From the cell containing the given text, extract its center point as [X, Y] coordinate. 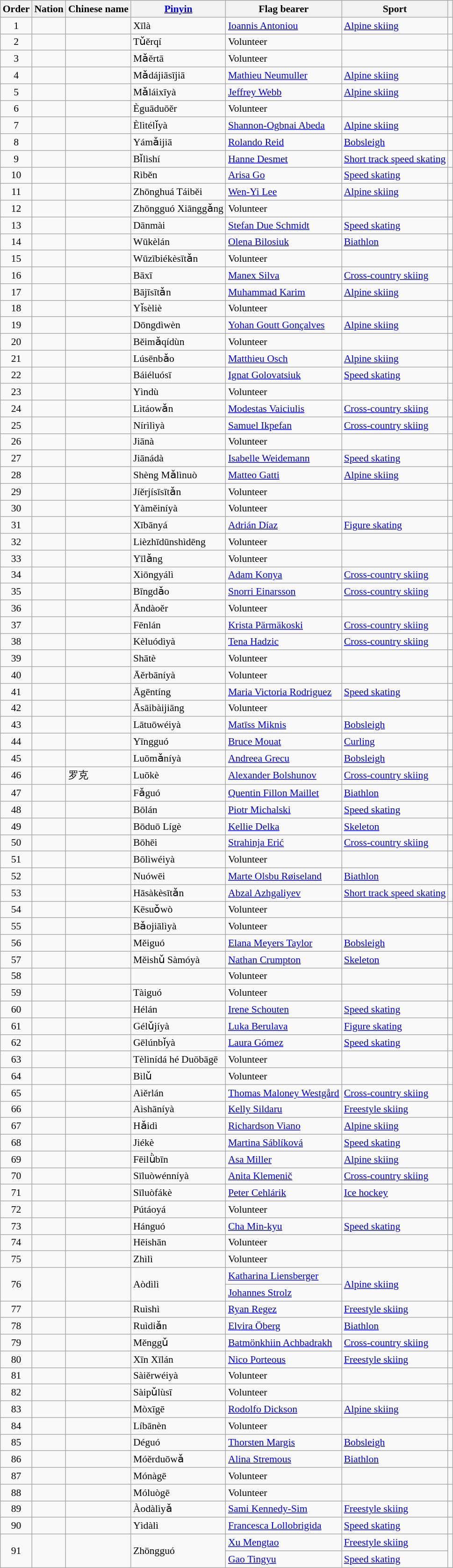
38 [16, 642]
80 [16, 1359]
33 [16, 559]
5 [16, 92]
Bǐlìshí [179, 159]
Xiōngyálì [179, 575]
Nírìlìyà [179, 425]
Bìlǔ [179, 1076]
Běimǎqídùn [179, 342]
Matthieu Osch [284, 359]
Nico Porteous [284, 1359]
31 [16, 525]
28 [16, 475]
45 [16, 758]
Jiānádà [179, 459]
23 [16, 392]
89 [16, 1509]
Hanne Desmet [284, 159]
Móluògē [179, 1493]
Asa Miller [284, 1159]
72 [16, 1209]
Mǎěrtā [179, 59]
13 [16, 225]
69 [16, 1159]
86 [16, 1460]
Snorri Einarsson [284, 592]
Ioannis Antoniou [284, 26]
29 [16, 492]
42 [16, 708]
Gēlúnbǐyà [179, 1043]
Matīss Miknis [284, 725]
Manex Silva [284, 275]
Samuel Ikpefan [284, 425]
Bōlìwéiyà [179, 860]
Sami Kennedy-Sim [284, 1509]
62 [16, 1043]
57 [16, 960]
Ignat Golovatsiuk [284, 375]
Abzal Azhgaliyev [284, 893]
Martina Sáblíková [284, 1143]
52 [16, 877]
Mòxīgē [179, 1410]
20 [16, 342]
81 [16, 1376]
9 [16, 159]
61 [16, 1026]
Bīngdǎo [179, 592]
Tàiguó [179, 993]
Fēilǜbīn [179, 1159]
26 [16, 442]
Flag bearer [284, 9]
Zhōngguó [179, 1551]
Aìshāníyà [179, 1109]
Měiguó [179, 943]
Bōhēi [179, 843]
65 [16, 1093]
56 [16, 943]
Hélán [179, 1010]
Luōmǎníyà [179, 758]
Dānmài [179, 225]
79 [16, 1343]
Wen-Yi Lee [284, 192]
Yámǎijiā [179, 142]
Wūkèlán [179, 242]
Adrián Díaz [284, 525]
Yìndù [179, 392]
Měishǔ Sàmóyà [179, 960]
Tena Hadzic [284, 642]
8 [16, 142]
24 [16, 409]
25 [16, 425]
Sàiěrwéiyà [179, 1376]
Sīluòfákè [179, 1193]
Nation [49, 9]
Hāsàkèsītǎn [179, 893]
Matteo Gatti [284, 475]
Fēnlán [179, 625]
Āěrbāníyà [179, 675]
Olena Bilosiuk [284, 242]
91 [16, 1551]
Yīngguó [179, 742]
Pinyin [179, 9]
18 [16, 309]
Hánguó [179, 1226]
35 [16, 592]
Déguó [179, 1443]
7 [16, 126]
Arisa Go [284, 175]
Yīlǎng [179, 559]
Mathieu Neumuller [284, 76]
Irene Schouten [284, 1010]
Tèlìnídá hé Duōbāgē [179, 1060]
Èguāduōěr [179, 109]
Wūzībiékèsītǎn [179, 259]
Isabelle Weidemann [284, 459]
Shātè [179, 659]
Jíěrjísīsītǎn [179, 492]
Thorsten Margis [284, 1443]
Xu Mengtao [284, 1543]
Pútáoyá [179, 1209]
Āgēntíng [179, 692]
68 [16, 1143]
Aòdìlì [179, 1285]
17 [16, 292]
22 [16, 375]
Nathan Crumpton [284, 960]
27 [16, 459]
Lièzhīdūnshìdēng [179, 542]
43 [16, 725]
Àodàlìyǎ [179, 1509]
11 [16, 192]
Kelly Sildaru [284, 1109]
Nuówēi [179, 877]
Yàměiníyà [179, 509]
Lātuōwéiyà [179, 725]
Yǐsèliè [179, 309]
21 [16, 359]
44 [16, 742]
Alexander Bolshunov [284, 776]
66 [16, 1109]
Rodolfo Dickson [284, 1410]
Rìběn [179, 175]
53 [16, 893]
Mónàgē [179, 1476]
Lìtáowǎn [179, 409]
50 [16, 843]
85 [16, 1443]
Líbānèn [179, 1426]
Shèng Mǎlìnuò [179, 475]
Maria Victoria Rodriguez [284, 692]
12 [16, 209]
1 [16, 26]
75 [16, 1259]
67 [16, 1126]
Kēsuǒwò [179, 910]
2 [16, 42]
Bōlán [179, 810]
Xīn Xīlán [179, 1359]
Mǎdájiāsījiā [179, 76]
Zhōngguó Xiānggǎng [179, 209]
78 [16, 1326]
Jeffrey Webb [284, 92]
Muhammad Karim [284, 292]
Aìěrlán [179, 1093]
Gao Tingyu [284, 1559]
Jiānà [179, 442]
39 [16, 659]
58 [16, 976]
Cha Min-kyu [284, 1226]
Piotr Michalski [284, 810]
90 [16, 1526]
Sàipǔlùsī [179, 1393]
Xībānyá [179, 525]
Bǎojiālìyà [179, 927]
37 [16, 625]
59 [16, 993]
64 [16, 1076]
Strahinja Erić [284, 843]
Xīlà [179, 26]
84 [16, 1426]
6 [16, 109]
Andreea Grecu [284, 758]
Kellie Delka [284, 827]
Batmönkhiin Achbadrakh [284, 1343]
Mǎláixīyà [179, 92]
Měnggǔ [179, 1343]
Kèluódìyà [179, 642]
Richardson Viano [284, 1126]
Fǎguó [179, 793]
Bruce Mouat [284, 742]
16 [16, 275]
Hēishān [179, 1243]
Āndàoěr [179, 609]
Francesca Lollobrigida [284, 1526]
Yìdàlì [179, 1526]
Thomas Maloney Westgård [284, 1093]
30 [16, 509]
41 [16, 692]
Zhōnghuá Táiběi [179, 192]
Tǔěrqí [179, 42]
Bājīsītǎn [179, 292]
Yohan Goutt Gonçalves [284, 325]
32 [16, 542]
54 [16, 910]
76 [16, 1285]
55 [16, 927]
Rolando Reid [284, 142]
Dōngdìwèn [179, 325]
Báiéluósī [179, 375]
Ice hockey [395, 1193]
Chinese name [98, 9]
19 [16, 325]
Hǎidì [179, 1126]
Luōkè [179, 776]
Elvira Öberg [284, 1326]
60 [16, 1010]
Alina Stremous [284, 1460]
Adam Konya [284, 575]
77 [16, 1309]
Johannes Strolz [284, 1293]
87 [16, 1476]
Modestas Vaiciulis [284, 409]
Bāxī [179, 275]
34 [16, 575]
Order [16, 9]
Ruìshì [179, 1309]
73 [16, 1226]
88 [16, 1493]
63 [16, 1060]
Sport [395, 9]
Stefan Due Schmidt [284, 225]
Zhìlì [179, 1259]
Shannon-Ogbnai Abeda [284, 126]
46 [16, 776]
Elana Meyers Taylor [284, 943]
3 [16, 59]
36 [16, 609]
Sīluòwénníyà [179, 1176]
15 [16, 259]
82 [16, 1393]
Laura Gómez [284, 1043]
Gélǔjíyà [179, 1026]
Katharina Liensberger [284, 1276]
83 [16, 1410]
罗克 [98, 776]
70 [16, 1176]
Bōduō Lígè [179, 827]
49 [16, 827]
Lúsēnbǎo [179, 359]
Móěrduōwǎ [179, 1460]
Luka Berulava [284, 1026]
74 [16, 1243]
Āsāibàijiāng [179, 708]
Peter Cehlárik [284, 1193]
Curling [395, 742]
Anita Klemenič [284, 1176]
14 [16, 242]
51 [16, 860]
48 [16, 810]
Èlìtélǐyà [179, 126]
10 [16, 175]
Quentin Fillon Maillet [284, 793]
Ruìdiǎn [179, 1326]
40 [16, 675]
47 [16, 793]
Ryan Regez [284, 1309]
4 [16, 76]
71 [16, 1193]
Jiékè [179, 1143]
Krista Pärmäkoski [284, 625]
Marte Olsbu Røiseland [284, 877]
